From the cell containing the given text, extract its center point as [x, y] coordinate. 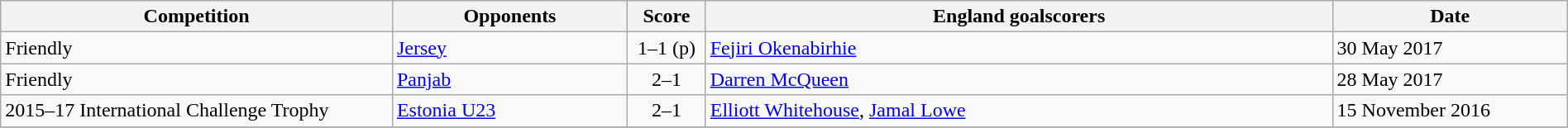
Elliott Whitehouse, Jamal Lowe [1019, 111]
15 November 2016 [1450, 111]
Opponents [509, 17]
Date [1450, 17]
Fejiri Okenabirhie [1019, 48]
28 May 2017 [1450, 79]
England goalscorers [1019, 17]
Jersey [509, 48]
Darren McQueen [1019, 79]
2015–17 International Challenge Trophy [197, 111]
1–1 (p) [667, 48]
Competition [197, 17]
30 May 2017 [1450, 48]
Panjab [509, 79]
Score [667, 17]
Estonia U23 [509, 111]
